Pinpoint the cell where the given text exists, returning its [x, y] midpoint coordinate. 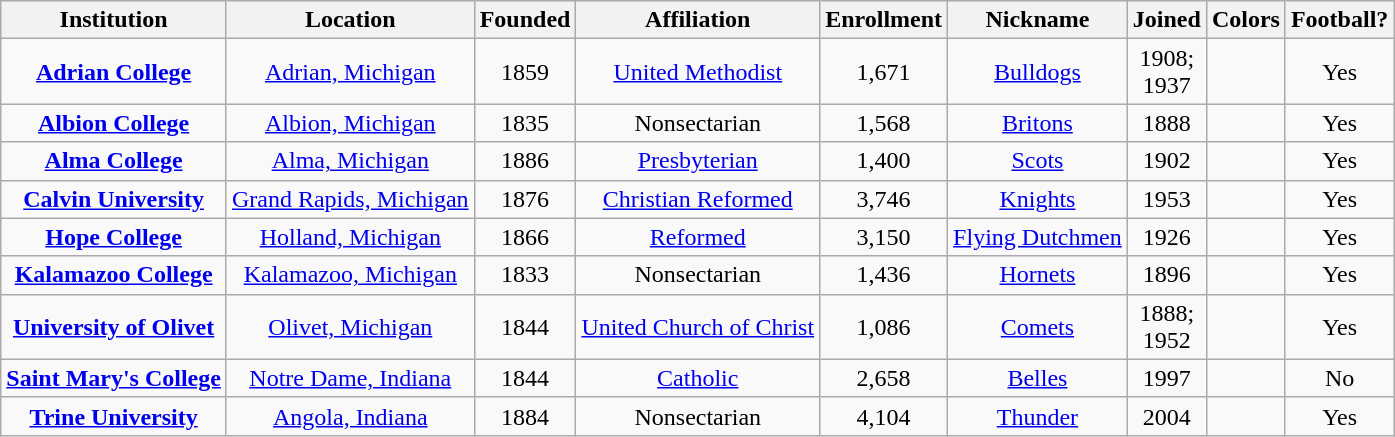
Alma, Michigan [350, 161]
Location [350, 20]
1,671 [884, 72]
Olivet, Michigan [350, 326]
University of Olivet [114, 326]
Knights [1038, 199]
Trine University [114, 416]
3,746 [884, 199]
1888;1952 [1166, 326]
1,568 [884, 123]
1859 [525, 72]
Presbyterian [698, 161]
1,436 [884, 275]
2,658 [884, 378]
Alma College [114, 161]
Britons [1038, 123]
1884 [525, 416]
1866 [525, 237]
1953 [1166, 199]
1902 [1166, 161]
Albion College [114, 123]
United Church of Christ [698, 326]
Albion, Michigan [350, 123]
United Methodist [698, 72]
Christian Reformed [698, 199]
1876 [525, 199]
Football? [1339, 20]
Bulldogs [1038, 72]
Flying Dutchmen [1038, 237]
Belles [1038, 378]
Joined [1166, 20]
Calvin University [114, 199]
Enrollment [884, 20]
1888 [1166, 123]
Kalamazoo College [114, 275]
Notre Dame, Indiana [350, 378]
Grand Rapids, Michigan [350, 199]
1886 [525, 161]
2004 [1166, 416]
Holland, Michigan [350, 237]
Adrian College [114, 72]
Scots [1038, 161]
Kalamazoo, Michigan [350, 275]
1926 [1166, 237]
Angola, Indiana [350, 416]
Nickname [1038, 20]
Catholic [698, 378]
1,086 [884, 326]
4,104 [884, 416]
Saint Mary's College [114, 378]
Hope College [114, 237]
1997 [1166, 378]
Reformed [698, 237]
1833 [525, 275]
No [1339, 378]
Comets [1038, 326]
Thunder [1038, 416]
Institution [114, 20]
1908;1937 [1166, 72]
Affiliation [698, 20]
3,150 [884, 237]
Colors [1246, 20]
Hornets [1038, 275]
1835 [525, 123]
1,400 [884, 161]
1896 [1166, 275]
Adrian, Michigan [350, 72]
Founded [525, 20]
